For the text-containing cell, return its midpoint in [X, Y] coordinate format. 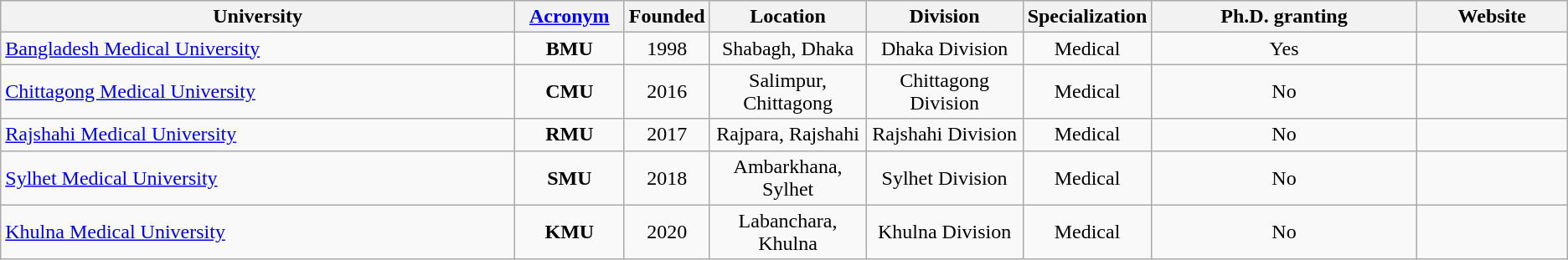
Khulna Medical University [258, 232]
Dhaka Division [945, 48]
Rajshahi Medical University [258, 135]
Salimpur, Chittagong [787, 92]
2020 [667, 232]
2016 [667, 92]
Specialization [1087, 17]
BMU [570, 48]
Rajshahi Division [945, 135]
2018 [667, 177]
Labanchara, Khulna [787, 232]
RMU [570, 135]
Sylhet Medical University [258, 177]
Rajpara, Rajshahi [787, 135]
1998 [667, 48]
Acronym [570, 17]
Sylhet Division [945, 177]
Bangladesh Medical University [258, 48]
2017 [667, 135]
Founded [667, 17]
Ambarkhana, Sylhet [787, 177]
Website [1492, 17]
CMU [570, 92]
Shabagh, Dhaka [787, 48]
Khulna Division [945, 232]
Division [945, 17]
KMU [570, 232]
Chittagong Division [945, 92]
Ph.D. granting [1284, 17]
University [258, 17]
SMU [570, 177]
Chittagong Medical University [258, 92]
Location [787, 17]
Yes [1284, 48]
